Identify which cell holds the provided text, then report its [x, y] central coordinate. 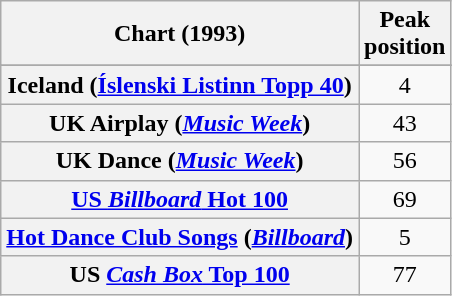
5 [405, 237]
US Cash Box Top 100 [180, 275]
77 [405, 275]
Peakposition [405, 34]
56 [405, 161]
4 [405, 85]
UK Dance (Music Week) [180, 161]
69 [405, 199]
US Billboard Hot 100 [180, 199]
43 [405, 123]
Iceland (Íslenski Listinn Topp 40) [180, 85]
Hot Dance Club Songs (Billboard) [180, 237]
Chart (1993) [180, 34]
UK Airplay (Music Week) [180, 123]
